For the text-containing cell, return its midpoint in [X, Y] coordinate format. 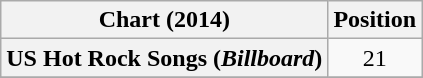
US Hot Rock Songs (Billboard) [164, 58]
Chart (2014) [164, 20]
21 [375, 58]
Position [375, 20]
